Identify which cell holds the provided text, then report its [X, Y] central coordinate. 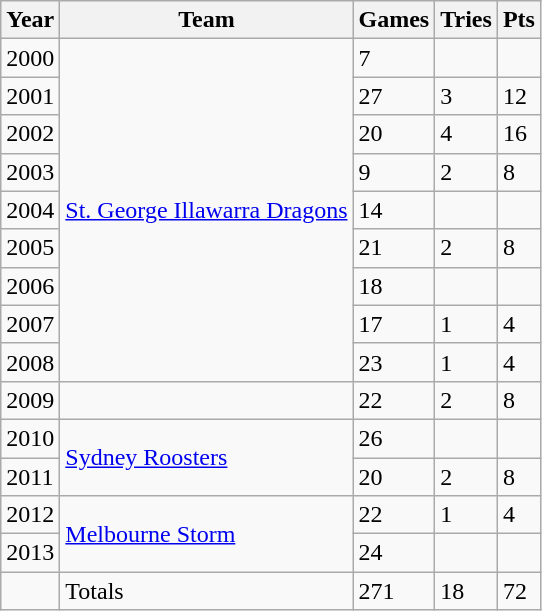
26 [394, 438]
24 [394, 553]
St. George Illawarra Dragons [206, 210]
271 [394, 591]
Tries [466, 20]
3 [466, 96]
2012 [30, 515]
7 [394, 58]
Pts [518, 20]
2008 [30, 362]
27 [394, 96]
21 [394, 248]
Year [30, 20]
2002 [30, 134]
14 [394, 210]
2007 [30, 324]
Team [206, 20]
2013 [30, 553]
12 [518, 96]
Melbourne Storm [206, 534]
Totals [206, 591]
2000 [30, 58]
2009 [30, 400]
72 [518, 591]
2010 [30, 438]
2005 [30, 248]
2004 [30, 210]
2001 [30, 96]
Games [394, 20]
2003 [30, 172]
2006 [30, 286]
17 [394, 324]
9 [394, 172]
16 [518, 134]
Sydney Roosters [206, 457]
2011 [30, 477]
23 [394, 362]
